From the cell containing the given text, extract its center point as [X, Y] coordinate. 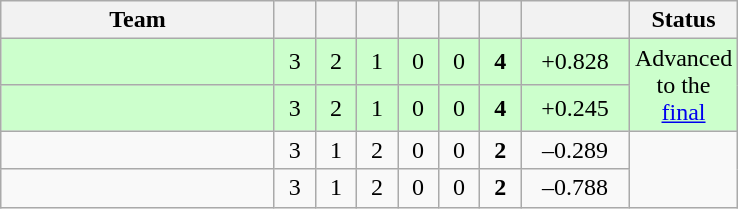
+0.828 [576, 62]
–0.289 [576, 150]
+0.245 [576, 108]
–0.788 [576, 188]
Team [138, 20]
Advanced to the final [684, 85]
Status [684, 20]
